Locate the cell with the specified text and output its (x, y) center coordinate. 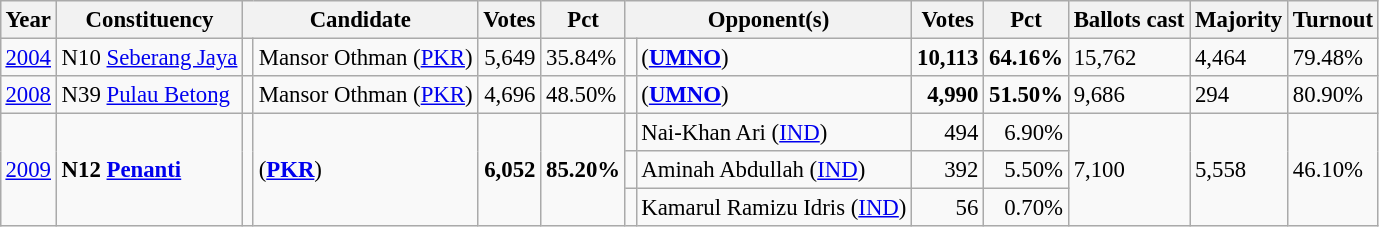
10,113 (948, 57)
294 (1239, 95)
2004 (28, 57)
48.50% (584, 95)
51.50% (1026, 95)
Aminah Abdullah (IND) (774, 170)
2008 (28, 95)
Candidate (360, 20)
5.50% (1026, 170)
5,558 (1239, 170)
Majority (1239, 20)
56 (948, 208)
Opponent(s) (768, 20)
4,990 (948, 95)
6.90% (1026, 133)
9,686 (1128, 95)
Turnout (1334, 20)
Year (28, 20)
N12 Penanti (149, 170)
2009 (28, 170)
7,100 (1128, 170)
(PKR) (365, 170)
Constituency (149, 20)
46.10% (1334, 170)
85.20% (584, 170)
N10 Seberang Jaya (149, 57)
0.70% (1026, 208)
6,052 (510, 170)
Ballots cast (1128, 20)
80.90% (1334, 95)
494 (948, 133)
Nai-Khan Ari (IND) (774, 133)
4,696 (510, 95)
5,649 (510, 57)
392 (948, 170)
64.16% (1026, 57)
79.48% (1334, 57)
15,762 (1128, 57)
N39 Pulau Betong (149, 95)
Kamarul Ramizu Idris (IND) (774, 208)
35.84% (584, 57)
4,464 (1239, 57)
